Pinpoint the cell where the given text exists, returning its (X, Y) midpoint coordinate. 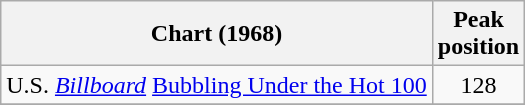
U.S. Billboard Bubbling Under the Hot 100 (217, 85)
Peakposition (478, 34)
128 (478, 85)
Chart (1968) (217, 34)
